Identify which cell holds the provided text, then report its (x, y) central coordinate. 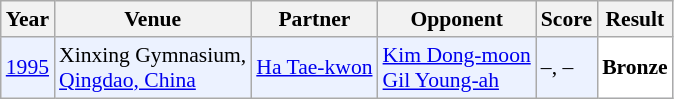
Ha Tae-kwon (314, 68)
Kim Dong-moon Gil Young-ah (457, 68)
Xinxing Gymnasium, Qingdao, China (152, 68)
–, – (566, 68)
Result (635, 19)
Venue (152, 19)
Score (566, 19)
Opponent (457, 19)
Bronze (635, 68)
Year (28, 19)
1995 (28, 68)
Partner (314, 19)
